Identify which cell holds the provided text, then report its [x, y] central coordinate. 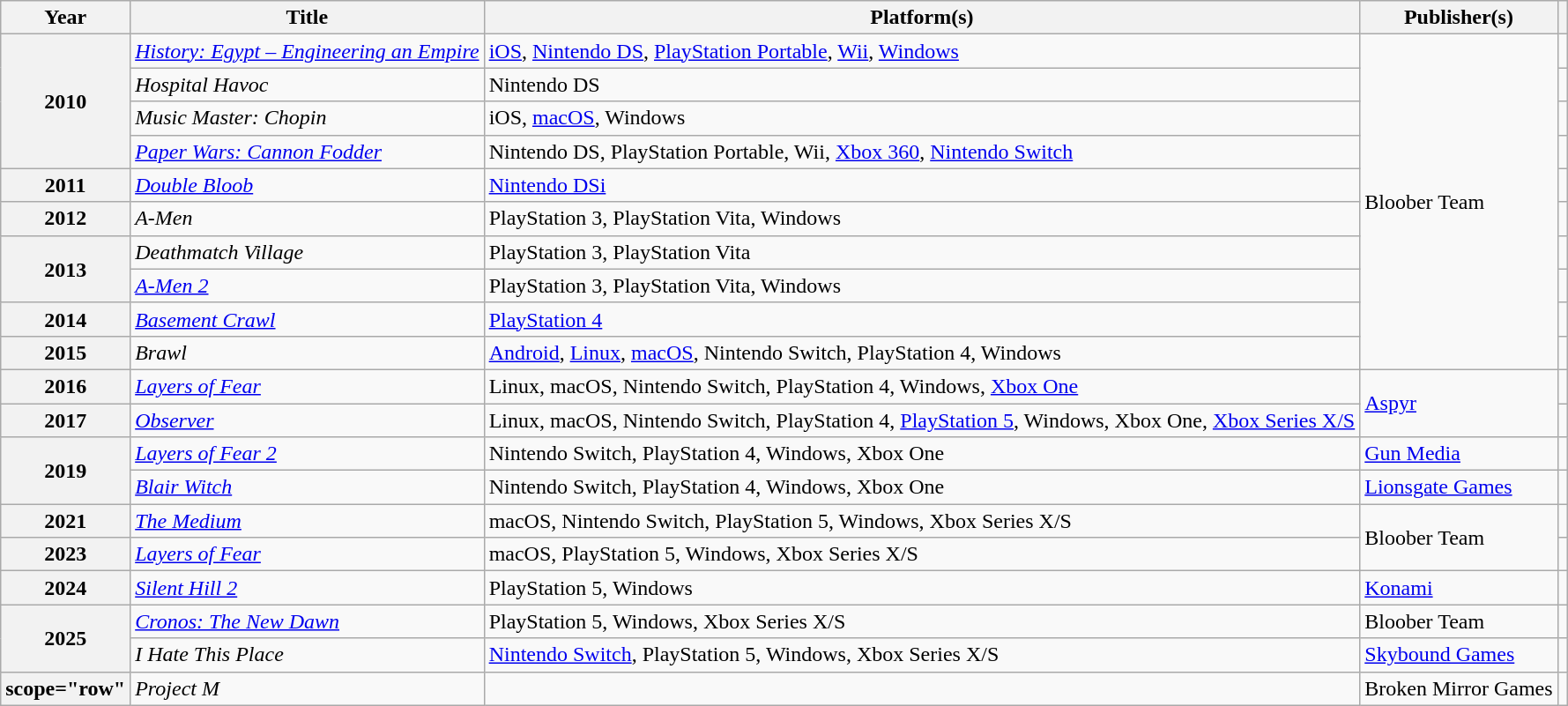
The Medium [307, 521]
2024 [65, 588]
iOS, Nintendo DS, PlayStation Portable, Wii, Windows [922, 51]
2015 [65, 353]
A-Men [307, 219]
Android, Linux, macOS, Nintendo Switch, PlayStation 4, Windows [922, 353]
Aspyr [1459, 403]
2011 [65, 185]
Silent Hill 2 [307, 588]
2017 [65, 420]
Broken Mirror Games [1459, 688]
2010 [65, 101]
2021 [65, 521]
Platform(s) [922, 18]
Title [307, 18]
Paper Wars: Cannon Fodder [307, 152]
Nintendo DSi [922, 185]
macOS, PlayStation 5, Windows, Xbox Series X/S [922, 554]
2025 [65, 638]
scope="row" [65, 688]
Konami [1459, 588]
Layers of Fear 2 [307, 454]
Double Bloob [307, 185]
Blair Witch [307, 487]
PlayStation 3, PlayStation Vita [922, 252]
PlayStation 4 [922, 319]
A-Men 2 [307, 286]
Cronos: The New Dawn [307, 621]
Brawl [307, 353]
Skybound Games [1459, 655]
Gun Media [1459, 454]
Deathmatch Village [307, 252]
Hospital Havoc [307, 85]
2023 [65, 554]
Music Master: Chopin [307, 118]
2014 [65, 319]
Publisher(s) [1459, 18]
History: Egypt – Engineering an Empire [307, 51]
2013 [65, 269]
Project M [307, 688]
Observer [307, 420]
2016 [65, 386]
2012 [65, 219]
iOS, macOS, Windows [922, 118]
2019 [65, 471]
Nintendo DS [922, 85]
Basement Crawl [307, 319]
Nintendo DS, PlayStation Portable, Wii, Xbox 360, Nintendo Switch [922, 152]
Linux, macOS, Nintendo Switch, PlayStation 4, PlayStation 5, Windows, Xbox One, Xbox Series X/S [922, 420]
macOS, Nintendo Switch, PlayStation 5, Windows, Xbox Series X/S [922, 521]
PlayStation 5, Windows, Xbox Series X/S [922, 621]
I Hate This Place [307, 655]
Year [65, 18]
Lionsgate Games [1459, 487]
Linux, macOS, Nintendo Switch, PlayStation 4, Windows, Xbox One [922, 386]
PlayStation 5, Windows [922, 588]
Nintendo Switch, PlayStation 5, Windows, Xbox Series X/S [922, 655]
